Capture the cell that displays the provided text and extract its (x, y) central coordinate. 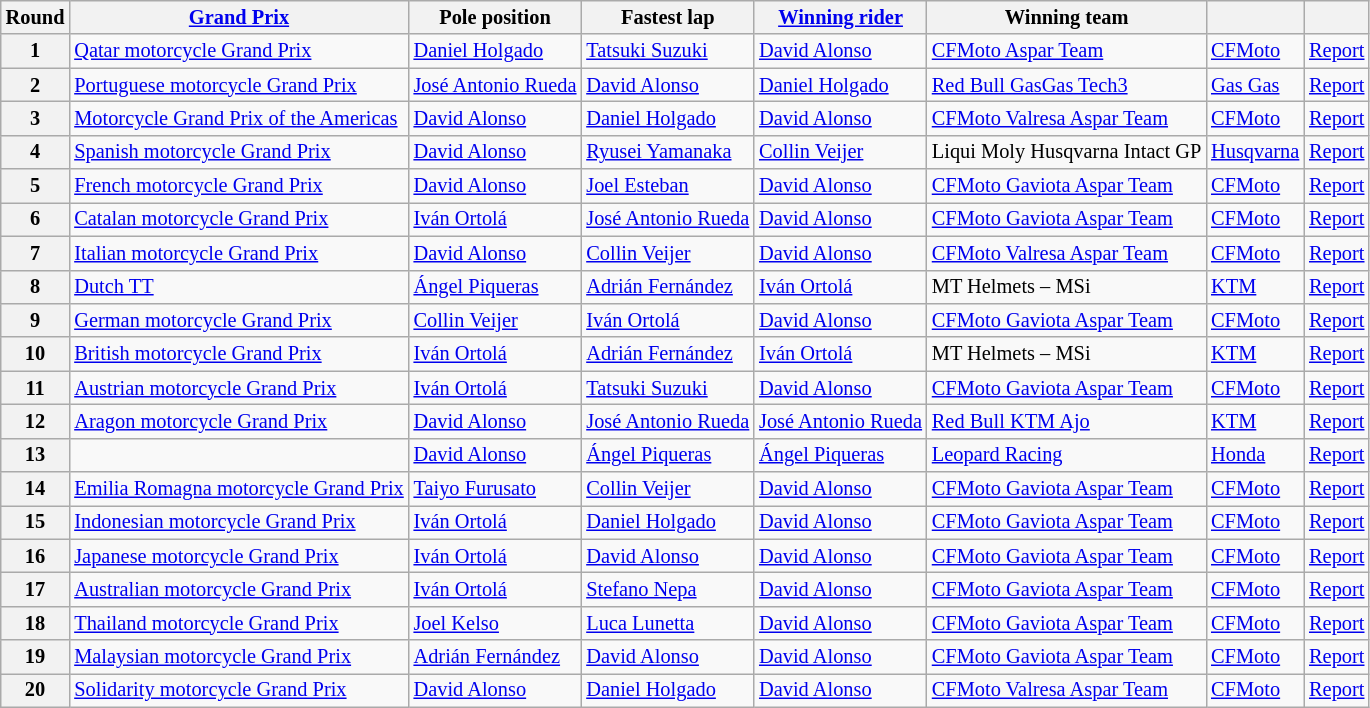
Taiyo Furusato (496, 489)
German motorcycle Grand Prix (238, 320)
Grand Prix (238, 17)
11 (36, 388)
Joel Esteban (668, 186)
Fastest lap (668, 17)
Red Bull GasGas Tech3 (1066, 85)
14 (36, 489)
Ryusei Yamanaka (668, 152)
Portuguese motorcycle Grand Prix (238, 85)
10 (36, 354)
9 (36, 320)
Liqui Moly Husqvarna Intact GP (1066, 152)
Winning team (1066, 17)
CFMoto Aspar Team (1066, 51)
17 (36, 589)
Husqvarna (1255, 152)
Malaysian motorcycle Grand Prix (238, 657)
Luca Lunetta (668, 623)
3 (36, 118)
Solidarity motorcycle Grand Prix (238, 690)
Thailand motorcycle Grand Prix (238, 623)
19 (36, 657)
4 (36, 152)
Indonesian motorcycle Grand Prix (238, 522)
French motorcycle Grand Prix (238, 186)
20 (36, 690)
12 (36, 421)
Dutch TT (238, 287)
Winning rider (840, 17)
Joel Kelso (496, 623)
Motorcycle Grand Prix of the Americas (238, 118)
1 (36, 51)
Italian motorcycle Grand Prix (238, 253)
Gas Gas (1255, 85)
Emilia Romagna motorcycle Grand Prix (238, 489)
Qatar motorcycle Grand Prix (238, 51)
Round (36, 17)
Catalan motorcycle Grand Prix (238, 219)
18 (36, 623)
15 (36, 522)
Honda (1255, 455)
Austrian motorcycle Grand Prix (238, 388)
8 (36, 287)
Australian motorcycle Grand Prix (238, 589)
2 (36, 85)
Japanese motorcycle Grand Prix (238, 556)
Spanish motorcycle Grand Prix (238, 152)
7 (36, 253)
13 (36, 455)
Stefano Nepa (668, 589)
16 (36, 556)
5 (36, 186)
British motorcycle Grand Prix (238, 354)
Leopard Racing (1066, 455)
Pole position (496, 17)
6 (36, 219)
Aragon motorcycle Grand Prix (238, 421)
Red Bull KTM Ajo (1066, 421)
